Return [X, Y] of the center of cell containing provided text 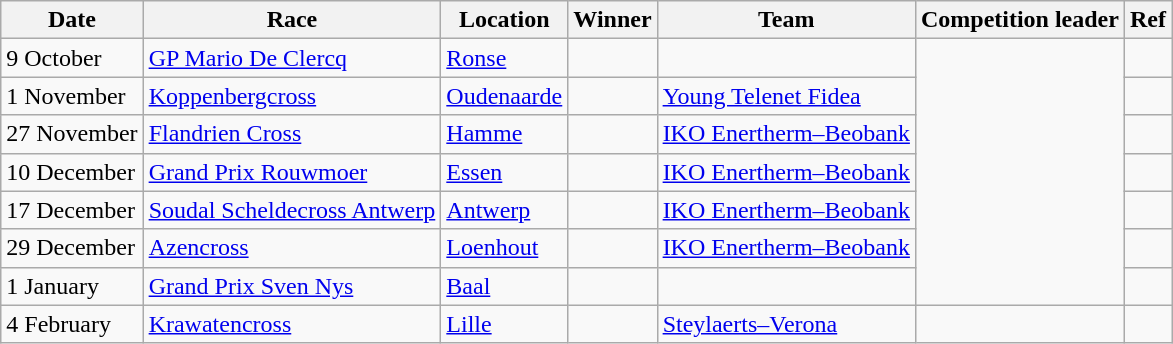
Team [786, 20]
Antwerp [504, 210]
Race [292, 20]
Steylaerts–Verona [786, 324]
Hamme [504, 134]
Location [504, 20]
Essen [504, 172]
Grand Prix Rouwmoer [292, 172]
4 February [72, 324]
Winner [612, 20]
GP Mario De Clercq [292, 58]
Koppenbergcross [292, 96]
Loenhout [504, 248]
Date [72, 20]
Soudal Scheldecross Antwerp [292, 210]
1 January [72, 286]
29 December [72, 248]
Competition leader [1020, 20]
Lille [504, 324]
Young Telenet Fidea [786, 96]
Ref [1148, 20]
10 December [72, 172]
Baal [504, 286]
Oudenaarde [504, 96]
Grand Prix Sven Nys [292, 286]
1 November [72, 96]
Ronse [504, 58]
Flandrien Cross [292, 134]
9 October [72, 58]
27 November [72, 134]
Krawatencross [292, 324]
17 December [72, 210]
Azencross [292, 248]
